Provide the [X, Y] coordinate of the cell's center where the given text is located.  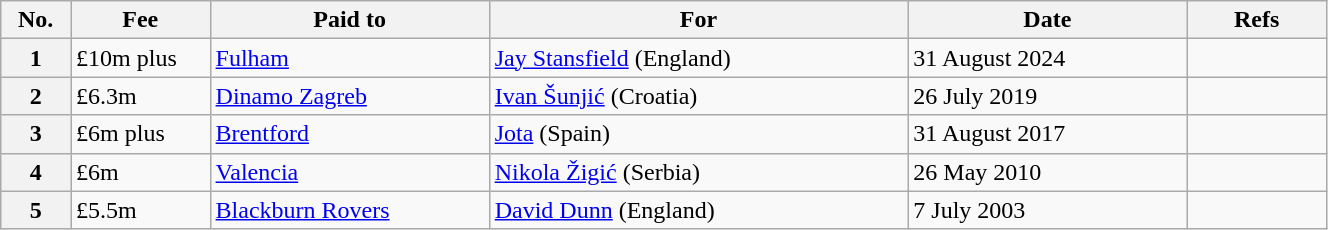
David Dunn (England) [698, 210]
Refs [1257, 20]
Dinamo Zagreb [350, 96]
No. [36, 20]
2 [36, 96]
£5.5m [141, 210]
26 May 2010 [1048, 172]
7 July 2003 [1048, 210]
31 August 2017 [1048, 134]
26 July 2019 [1048, 96]
Valencia [350, 172]
Ivan Šunjić (Croatia) [698, 96]
£6.3m [141, 96]
Brentford [350, 134]
Fulham [350, 58]
3 [36, 134]
1 [36, 58]
Nikola Žigić (Serbia) [698, 172]
Paid to [350, 20]
£6m [141, 172]
£6m plus [141, 134]
31 August 2024 [1048, 58]
£10m plus [141, 58]
Date [1048, 20]
For [698, 20]
Jay Stansfield (England) [698, 58]
Blackburn Rovers [350, 210]
Jota (Spain) [698, 134]
4 [36, 172]
5 [36, 210]
Fee [141, 20]
